Capture the cell that displays the provided text and extract its (x, y) central coordinate. 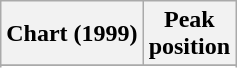
Chart (1999) (72, 34)
Peakposition (189, 34)
